Output the (X, Y) coordinate of the center of the cell containing the given text.  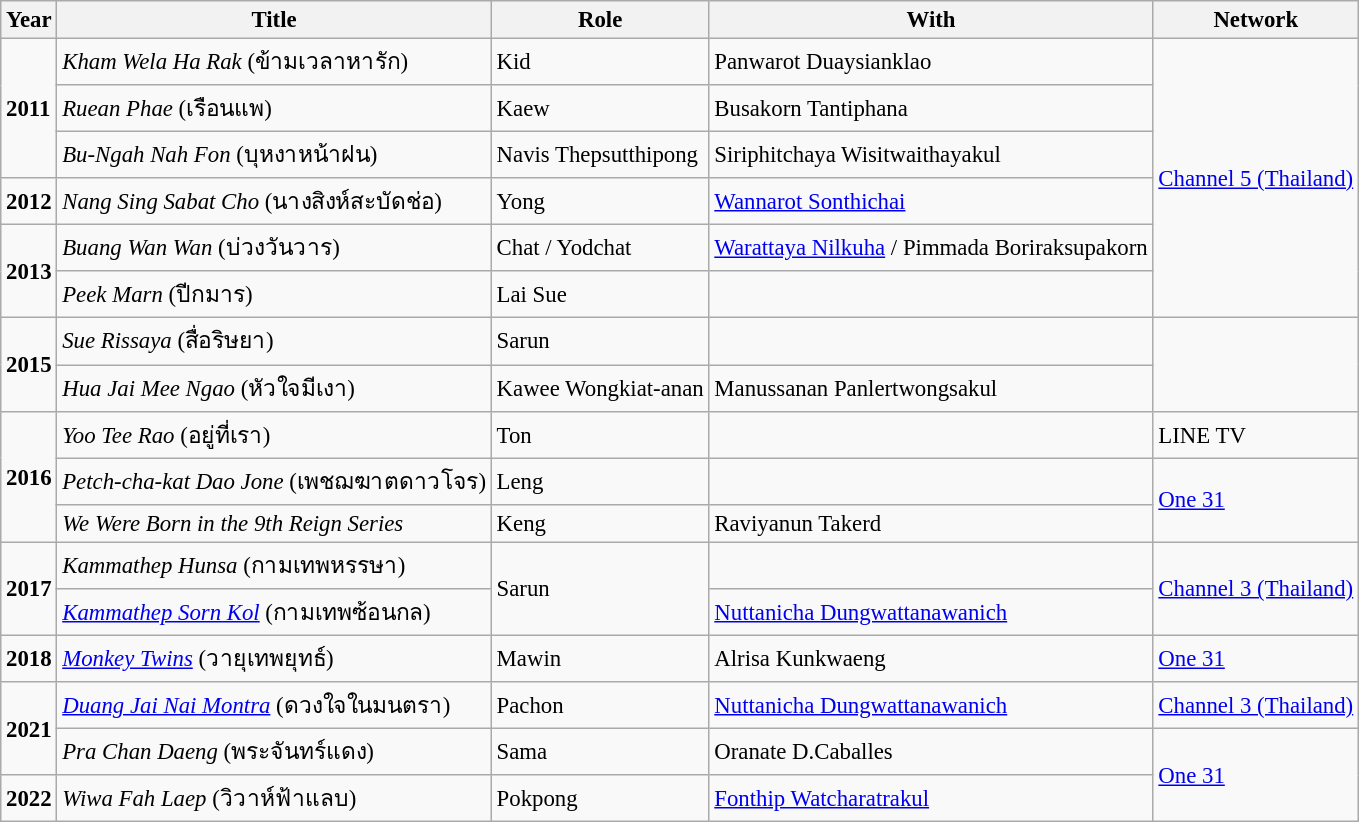
Nang Sing Sabat Cho (นางสิงห์สะบัดช่อ) (274, 202)
Ruean Phae (เรือนแพ) (274, 108)
Leng (600, 482)
2017 (29, 588)
Role (600, 20)
Pachon (600, 706)
Chat / Yodchat (600, 248)
Ton (600, 434)
Bu-Ngah Nah Fon (บุหงาหน้าฝน) (274, 156)
Pokpong (600, 798)
Manussanan Panlertwongsakul (931, 388)
Pra Chan Daeng (พระจันทร์แดง) (274, 752)
Peek Marn (ปีกมาร) (274, 296)
Navis Thepsutthipong (600, 156)
Fonthip Watcharatrakul (931, 798)
2012 (29, 202)
Busakorn Tantiphana (931, 108)
Sama (600, 752)
Duang Jai Nai Montra (ดวงใจในมนตรา) (274, 706)
Network (1256, 20)
We Were Born in the 9th Reign Series (274, 523)
Channel 5 (Thailand) (1256, 179)
2022 (29, 798)
2011 (29, 109)
Petch-cha-kat Dao Jone (เพชฌฆาตดาวโจร) (274, 482)
Raviyanun Takerd (931, 523)
Kawee Wongkiat-anan (600, 388)
Yoo Tee Rao (อยู่ที่เรา) (274, 434)
Year (29, 20)
Hua Jai Mee Ngao (หัวใจมีเงา) (274, 388)
Kammathep Hunsa (กามเทพหรรษา) (274, 566)
Wiwa Fah Laep (วิวาห์ฟ้าแลบ) (274, 798)
2015 (29, 364)
Warattaya Nilkuha / Pimmada Boriraksupakorn (931, 248)
2013 (29, 272)
Panwarot Duaysianklao (931, 62)
Alrisa Kunkwaeng (931, 658)
Wannarot Sonthichai (931, 202)
Sue Rissaya (สื่อริษยา) (274, 342)
Yong (600, 202)
Keng (600, 523)
Title (274, 20)
Kaew (600, 108)
Mawin (600, 658)
2018 (29, 658)
Monkey Twins (วายุเทพยุทธ์) (274, 658)
Kammathep Sorn Kol (กามเทพซ้อนกล) (274, 612)
Kham Wela Ha Rak (ข้ามเวลาหารัก) (274, 62)
Kid (600, 62)
Oranate D.Caballes (931, 752)
Siriphitchaya Wisitwaithayakul (931, 156)
Lai Sue (600, 296)
LINE TV (1256, 434)
With (931, 20)
Buang Wan Wan (บ่วงวันวาร) (274, 248)
2021 (29, 728)
2016 (29, 476)
